Provide the (x, y) coordinate of the cell's center where the given text is located.  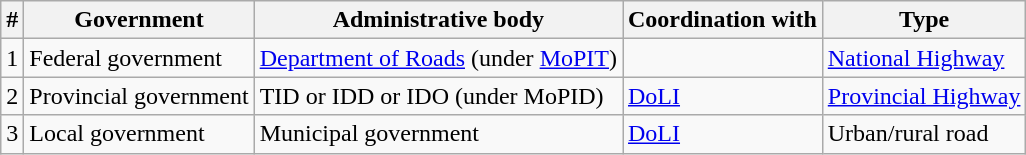
National Highway (924, 58)
Administrative body (438, 20)
Coordination with (722, 20)
Federal government (139, 58)
Provincial government (139, 96)
2 (12, 96)
Municipal government (438, 134)
1 (12, 58)
Department of Roads (under MoPIT) (438, 58)
3 (12, 134)
Type (924, 20)
Provincial Highway (924, 96)
Government (139, 20)
# (12, 20)
Urban/rural road (924, 134)
TID or IDD or IDO (under MoPID) (438, 96)
Local government (139, 134)
